Determine the [x, y] coordinate at the center of the cell enclosing the given text.  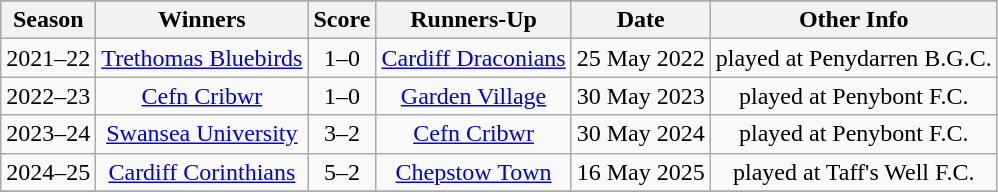
16 May 2025 [640, 172]
Trethomas Bluebirds [202, 58]
played at Penydarren B.G.C. [854, 58]
Season [48, 20]
Cardiff Draconians [474, 58]
3–2 [342, 134]
Garden Village [474, 96]
Runners-Up [474, 20]
2023–24 [48, 134]
25 May 2022 [640, 58]
Other Info [854, 20]
5–2 [342, 172]
Chepstow Town [474, 172]
30 May 2024 [640, 134]
Winners [202, 20]
Swansea University [202, 134]
2021–22 [48, 58]
2022–23 [48, 96]
30 May 2023 [640, 96]
Date [640, 20]
2024–25 [48, 172]
played at Taff's Well F.C. [854, 172]
Cardiff Corinthians [202, 172]
Score [342, 20]
